Return [x, y] of the center of cell containing provided text 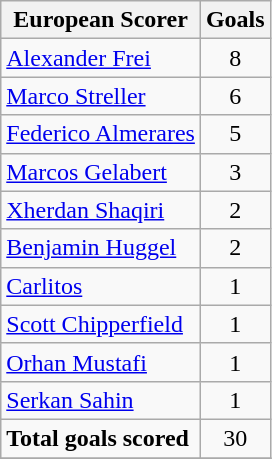
Goals [235, 20]
Federico Almerares [101, 134]
Scott Chipperfield [101, 324]
Marcos Gelabert [101, 172]
Benjamin Huggel [101, 248]
5 [235, 134]
8 [235, 58]
6 [235, 96]
30 [235, 438]
3 [235, 172]
Orhan Mustafi [101, 362]
Alexander Frei [101, 58]
Carlitos [101, 286]
Marco Streller [101, 96]
Xherdan Shaqiri [101, 210]
Serkan Sahin [101, 400]
Total goals scored [101, 438]
European Scorer [101, 20]
